Search for the cell housing the specified text and yield its [X, Y] center coordinate. 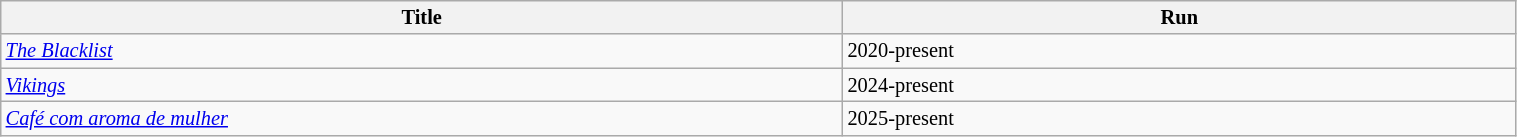
Café com aroma de mulher [422, 118]
The Blacklist [422, 51]
2025-present [1180, 118]
Run [1180, 17]
2020-present [1180, 51]
2024-present [1180, 85]
Vikings [422, 85]
Title [422, 17]
